Output the [X, Y] coordinate of the center of the cell containing the given text.  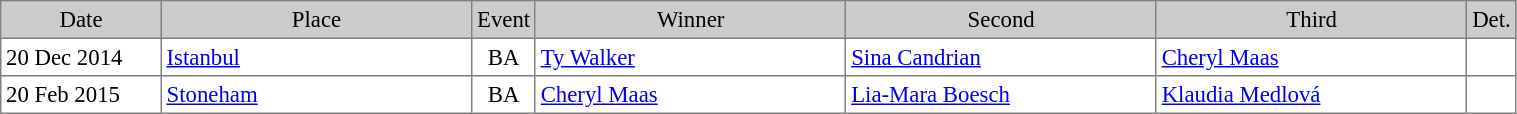
Place [316, 20]
Klaudia Medlová [1311, 95]
Date [81, 20]
Event [504, 20]
Det. [1492, 20]
Istanbul [316, 57]
Winner [690, 20]
20 Dec 2014 [81, 57]
Sina Candrian [1001, 57]
20 Feb 2015 [81, 95]
Third [1311, 20]
Second [1001, 20]
Stoneham [316, 95]
Ty Walker [690, 57]
Lia-Mara Boesch [1001, 95]
